Determine the [X, Y] coordinate at the center of the cell enclosing the given text.  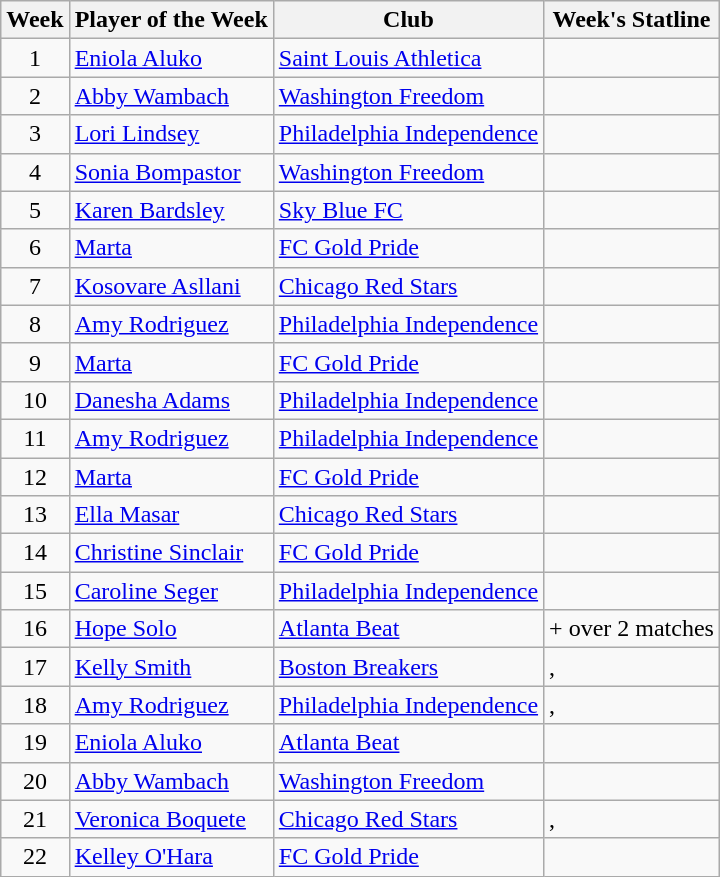
Player of the Week [171, 20]
18 [35, 705]
3 [35, 134]
Kosovare Asllani [171, 286]
Sonia Bompastor [171, 172]
Club [408, 20]
Danesha Adams [171, 400]
19 [35, 743]
17 [35, 667]
4 [35, 172]
+ over 2 matches [632, 629]
22 [35, 857]
9 [35, 362]
14 [35, 553]
13 [35, 515]
Kelley O'Hara [171, 857]
21 [35, 819]
10 [35, 400]
6 [35, 248]
1 [35, 58]
2 [35, 96]
5 [35, 210]
8 [35, 324]
15 [35, 591]
Lori Lindsey [171, 134]
7 [35, 286]
Boston Breakers [408, 667]
Sky Blue FC [408, 210]
Veronica Boquete [171, 819]
Kelly Smith [171, 667]
Saint Louis Athletica [408, 58]
Caroline Seger [171, 591]
Christine Sinclair [171, 553]
Ella Masar [171, 515]
11 [35, 438]
Week [35, 20]
Karen Bardsley [171, 210]
Week's Statline [632, 20]
20 [35, 781]
12 [35, 477]
16 [35, 629]
Hope Solo [171, 629]
